From the cell containing the given text, extract its center point as [x, y] coordinate. 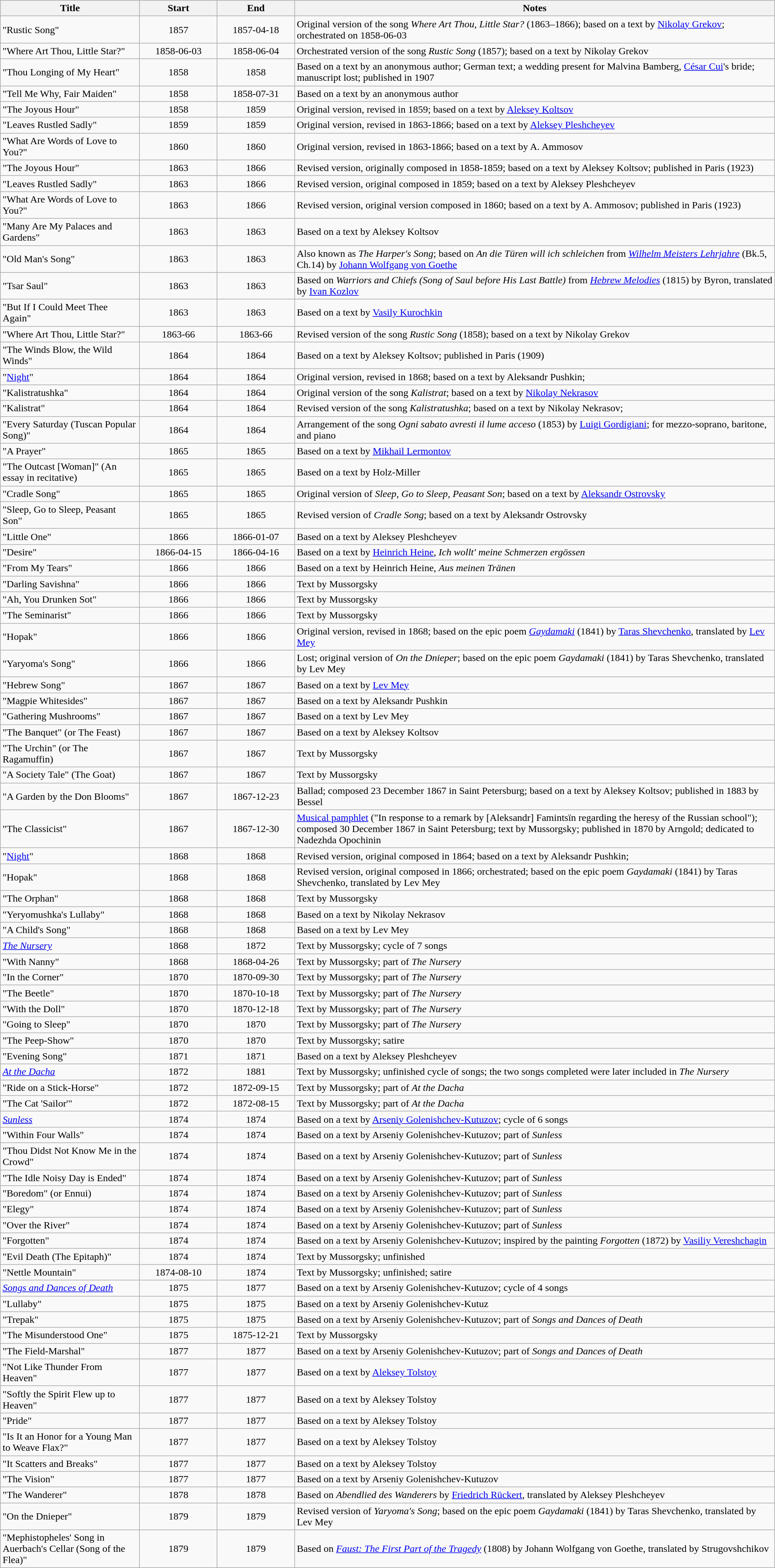
"With Nanny" [70, 962]
"A Garden by the Don Blooms" [70, 796]
"From My Tears" [70, 568]
"Magpie Whitesides" [70, 701]
"Ride on a Stick-Horse" [70, 1088]
Original version, revised in 1863-1866; based on a text by Aleksey Pleshcheyev [534, 125]
"Gathering Mushrooms" [70, 716]
1858-07-31 [256, 94]
"The Seminarist" [70, 615]
"The Beetle" [70, 993]
Based on Warriors and Chiefs (Song of Saul before His Last Battle) from Hebrew Melodies (1815) by Byron, translated by Ivan Kozlov [534, 286]
Based on Faust: The First Part of the Tragedy (1808) by Johann Wolfgang von Goethe, translated by Strugovshchikov [534, 1549]
"Over the River" [70, 1225]
"Boredom" (or Ennui) [70, 1194]
Notes [534, 8]
Revised version of the song Kalistratushka; based on a text by Nikolay Nekrasov; [534, 408]
"The Urchin" (or The Ragamuffin) [70, 754]
1866-04-16 [256, 552]
1881 [256, 1072]
1874-08-10 [178, 1272]
The Nursery [70, 946]
"Little One" [70, 536]
1872-09-15 [256, 1088]
1858-06-04 [256, 51]
Original version, revised in 1859; based on a text by Aleksey Koltsov [534, 109]
Based on a text by an anonymous author; German text; a wedding present for Malvina Bamberg, César Cui's bride; manuscript lost; published in 1907 [534, 72]
Based on a text by an anonymous author [534, 94]
"Cradle Song" [70, 494]
"The Cat 'Sailor'" [70, 1103]
"Kalistrat" [70, 408]
Based on a text by Mikhail Lermontov [534, 451]
Sunless [70, 1119]
"Sleep, Go to Sleep, Peasant Son" [70, 515]
Revised version of Yaryoma's Song; based on the epic poem Gaydamaki (1841) by Taras Shevchenko, translated by Lev Mey [534, 1517]
"The Idle Noisy Day is Ended" [70, 1177]
End [256, 8]
"The Peep-Show" [70, 1040]
"Nettle Mountain" [70, 1272]
Revised version, original composed in 1866; orchestrated; based on the epic poem Gaydamaki (1841) by Taras Shevchenko, translated by Lev Mey [534, 877]
"Old Man's Song" [70, 258]
"Softly the Spirit Flew up to Heaven" [70, 1399]
Based on a text by Arseniy Golenishchev-Kutuzov; cycle of 4 songs [534, 1288]
"Many Are My Palaces and Gardens" [70, 232]
Based on a text by Vasily Kurochkin [534, 313]
Lost; original version of On the Dnieper; based on the epic poem Gaydamaki (1841) by Taras Shevchenko, translated by Lev Mey [534, 663]
"The Wanderer" [70, 1495]
"Yeryomushka's Lullaby" [70, 914]
"Going to Sleep" [70, 1025]
Text by Mussorgsky; satire [534, 1040]
Based on a text by Aleksandr Pushkin [534, 701]
"Evil Death (The Epitaph)" [70, 1257]
"A Child's Song" [70, 930]
Revised version, originally composed in 1858-1859; based on a text by Aleksey Koltsov; published in Paris (1923) [534, 168]
Based on a text by Heinrich Heine, Ich wollt' meine Schmerzen ergössen [534, 552]
Revised version, original version composed in 1860; based on a text by A. Ammosov; published in Paris (1923) [534, 205]
Text by Mussorgsky; unfinished; satire [534, 1272]
1870-10-18 [256, 993]
1858-06-03 [178, 51]
1857 [178, 30]
"Pride" [70, 1421]
Songs and Dances of Death [70, 1288]
"Hebrew Song" [70, 685]
Arrangement of the song Ogni sabato avresti il lume acceso (1853) by Luigi Gordigiani; for mezzo-soprano, baritone, and piano [534, 430]
"But If I Could Meet Thee Again" [70, 313]
Based on a text by Arseniy Golenishchev-Kutuzov; inspired by the painting Forgotten (1872) by Vasiliy Vereshchagin [534, 1241]
Text by Mussorgsky; unfinished [534, 1257]
1866-01-07 [256, 536]
Based on a text by Arseniy Golenishchev-Kutuzov; cycle of 6 songs [534, 1119]
"It Scatters and Breaks" [70, 1463]
"Tell Me Why, Fair Maiden" [70, 94]
"Thou Longing of My Heart" [70, 72]
"The Outcast [Woman]" (An essay in recitative) [70, 472]
1857-04-18 [256, 30]
Based on Abendlied des Wanderers by Friedrich Rückert, translated by Aleksey Pleshcheyev [534, 1495]
Original version of Sleep, Go to Sleep, Peasant Son; based on a text by Aleksandr Ostrovsky [534, 494]
"Tsar Saul" [70, 286]
"The Classicist" [70, 829]
"Kalistratushka" [70, 393]
Revised version of the song Rustic Song (1858); based on a text by Nikolay Grekov [534, 334]
"Thou Didst Not Know Me in the Crowd" [70, 1156]
Original version of the song Where Art Thou, Little Star? (1863–1866); based on a text by Nikolay Grekov; orchestrated on 1858-06-03 [534, 30]
"Desire" [70, 552]
Original version, revised in 1868; based on a text by Aleksandr Pushkin; [534, 377]
"The Vision" [70, 1479]
"Lullaby" [70, 1304]
"A Prayer" [70, 451]
"A Society Tale" (The Goat) [70, 775]
"Darling Savishna" [70, 584]
"Yaryoma's Song" [70, 663]
Text by Mussorgsky; cycle of 7 songs [534, 946]
Based on a text by Holz-Miller [534, 472]
"Every Saturday (Tuscan Popular Song)" [70, 430]
Revised version of Cradle Song; based on a text by Aleksandr Ostrovsky [534, 515]
Revised version, original composed in 1864; based on a text by Aleksandr Pushkin; [534, 856]
Title [70, 8]
Based on a text by Aleksey Koltsov; published in Paris (1909) [534, 355]
"The Misunderstood One" [70, 1335]
Text by Mussorgsky; unfinished cycle of songs; the two songs completed were later included in The Nursery [534, 1072]
"The Banquet" (or The Feast) [70, 732]
1870-09-30 [256, 977]
Original version, revised in 1868; based on the epic poem Gaydamaki (1841) by Taras Shevchenko, translated by Lev Mey [534, 637]
"Rustic Song" [70, 30]
"Elegy" [70, 1209]
"The Orphan" [70, 898]
1867-12-23 [256, 796]
"Ah, You Drunken Sot" [70, 600]
"Mephistopheles' Song in Auerbach's Cellar (Song of the Flea)" [70, 1549]
Orchestrated version of the song Rustic Song (1857); based on a text by Nikolay Grekov [534, 51]
Revised version, original composed in 1859; based on a text by Aleksey Pleshcheyev [534, 183]
1866-04-15 [178, 552]
1875-12-21 [256, 1335]
"With the Doll" [70, 1009]
Based on a text by Heinrich Heine, Aus meinen Tränen [534, 568]
"Forgotten" [70, 1241]
"In the Corner" [70, 977]
"The Field-Marshal" [70, 1351]
Based on a text by Arseniy Golenishchev-Kutuz [534, 1304]
"The Winds Blow, the Wild Winds" [70, 355]
1868-04-26 [256, 962]
Based on a text by Arseniy Golenishchev-Kutuzov [534, 1479]
1870-12-18 [256, 1009]
"Within Four Walls" [70, 1135]
1867-12-30 [256, 829]
Original version of the song Kalistrat; based on a text by Nikolay Nekrasov [534, 393]
Start [178, 8]
"Trepak" [70, 1320]
1872-08-15 [256, 1103]
"Evening Song" [70, 1056]
At the Dacha [70, 1072]
"Is It an Honor for a Young Man to Weave Flax?" [70, 1442]
"Not Like Thunder From Heaven" [70, 1373]
Original version, revised in 1863-1866; based on a text by A. Ammosov [534, 147]
Ballad; composed 23 December 1867 in Saint Petersburg; based on a text by Aleksey Koltsov; published in 1883 by Bessel [534, 796]
"On the Dnieper" [70, 1517]
Based on a text by Nikolay Nekrasov [534, 914]
